From the cell containing the given text, extract its center point as (x, y) coordinate. 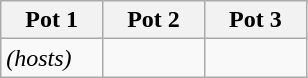
Pot 3 (255, 20)
Pot 2 (154, 20)
Pot 1 (52, 20)
(hosts) (52, 58)
